Output the [x, y] coordinate of the center of the cell containing the given text.  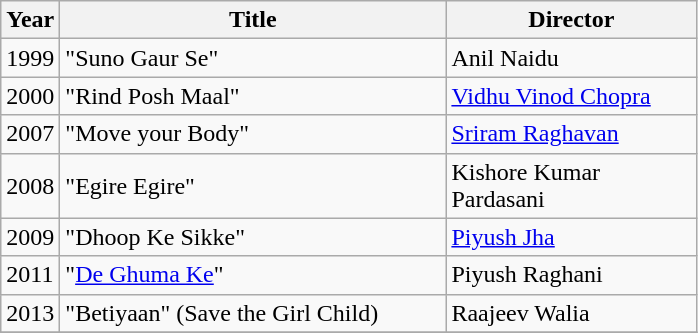
Year [30, 20]
Piyush Jha [572, 237]
2009 [30, 237]
Kishore Kumar Pardasani [572, 186]
2013 [30, 313]
Raajeev Walia [572, 313]
"Rind Posh Maal" [253, 96]
2008 [30, 186]
"Dhoop Ke Sikke" [253, 237]
Director [572, 20]
Vidhu Vinod Chopra [572, 96]
Anil Naidu [572, 58]
"Move your Body" [253, 134]
"Egire Egire" [253, 186]
"Betiyaan" (Save the Girl Child) [253, 313]
Title [253, 20]
Sriram Raghavan [572, 134]
2000 [30, 96]
"De Ghuma Ke" [253, 275]
Piyush Raghani [572, 275]
1999 [30, 58]
"Suno Gaur Se" [253, 58]
2007 [30, 134]
2011 [30, 275]
